Provide the (X, Y) coordinate of the cell's center where the given text is located.  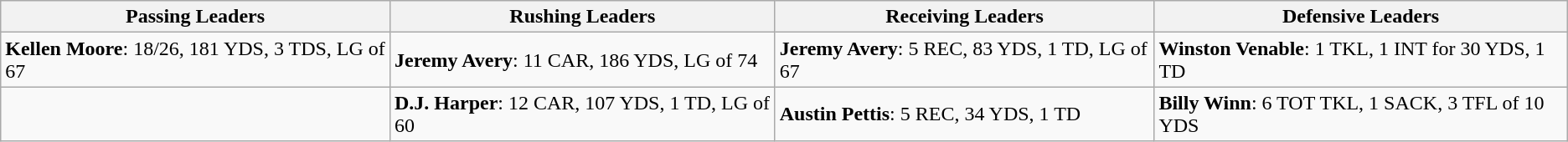
Jeremy Avery: 5 REC, 83 YDS, 1 TD, LG of 67 (965, 60)
Defensive Leaders (1360, 17)
Austin Pettis: 5 REC, 34 YDS, 1 TD (965, 114)
Passing Leaders (196, 17)
D.J. Harper: 12 CAR, 107 YDS, 1 TD, LG of 60 (582, 114)
Jeremy Avery: 11 CAR, 186 YDS, LG of 74 (582, 60)
Kellen Moore: 18/26, 181 YDS, 3 TDS, LG of 67 (196, 60)
Rushing Leaders (582, 17)
Receiving Leaders (965, 17)
Winston Venable: 1 TKL, 1 INT for 30 YDS, 1 TD (1360, 60)
Billy Winn: 6 TOT TKL, 1 SACK, 3 TFL of 10 YDS (1360, 114)
